Output the [X, Y] coordinate of the center of the cell containing the given text.  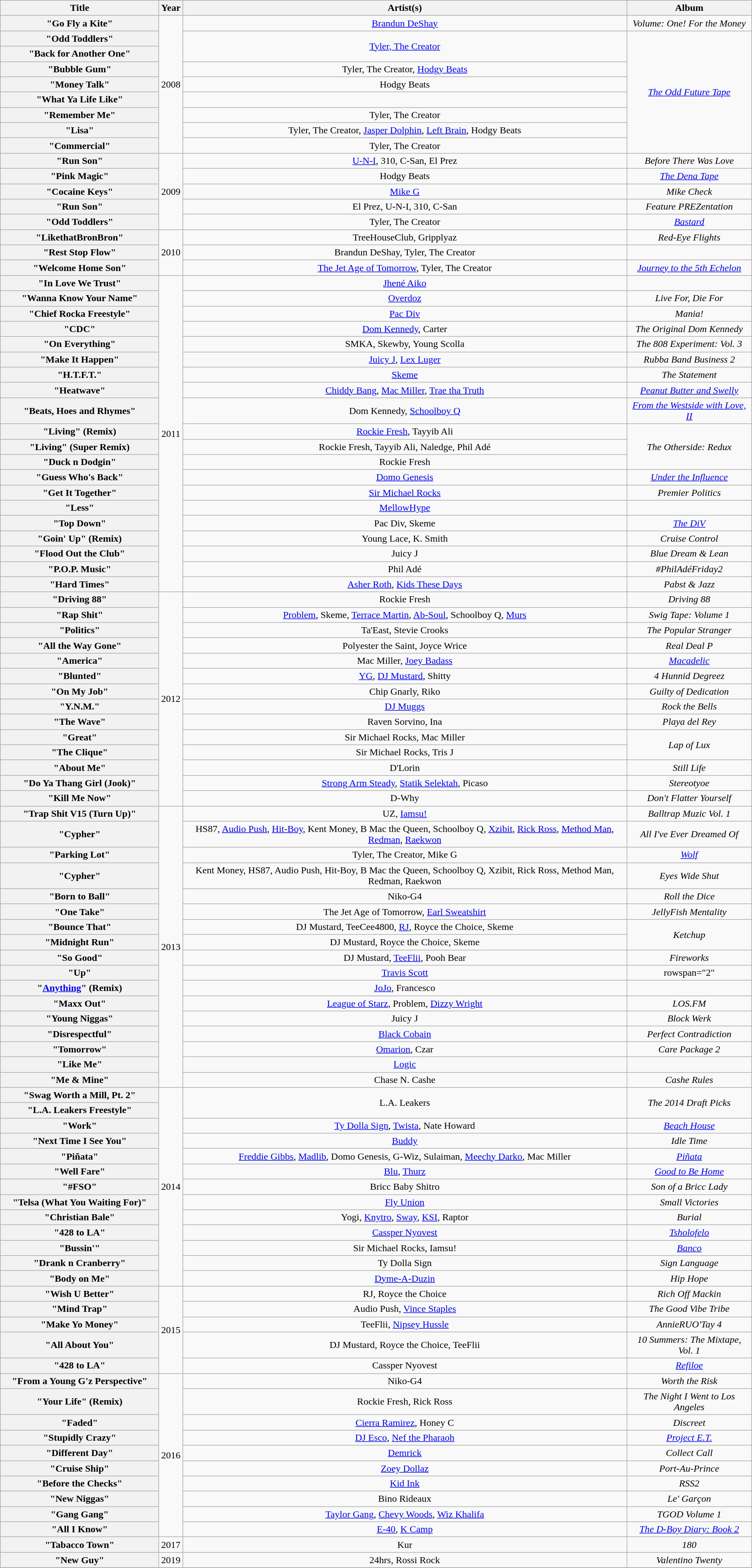
Omarion, Czar [405, 1049]
Tyler, The Creator, Jasper Dolphin, Left Brain, Hodgy Beats [405, 130]
DJ Muggs [405, 707]
"Christian Bale" [80, 1217]
"Blunted" [80, 676]
Care Package 2 [689, 1049]
"All I Know" [80, 1529]
Under the Influence [689, 477]
#PhilAdéFriday2 [689, 569]
L.A. Leakers [405, 1103]
Bino Rideaux [405, 1499]
League of Starz, Problem, Dizzy Wright [405, 1003]
Refiloe [689, 1366]
Blu, Thurz [405, 1171]
Freddie Gibbs, Madlib, Domo Genesis, G-Wiz, Sulaiman, Meechy Darko, Mac Miller [405, 1156]
Polyester the Saint, Joyce Wrice [405, 645]
Banco [689, 1248]
"CDC" [80, 329]
Asher Roth, Kids These Days [405, 584]
Rich Off Mackin [689, 1294]
Title [80, 8]
From the Westside with Love, II [689, 410]
Mania! [689, 314]
"Heatwave" [80, 390]
Rubba Band Business 2 [689, 359]
Travis Scott [405, 973]
"Swag Worth a Mill, Pt. 2" [80, 1095]
Wolf [689, 855]
Project E.T. [689, 1438]
2013 [171, 947]
"Rap Shit" [80, 615]
Cierra Ramirez, Honey C [405, 1422]
The 2014 Draft Picks [689, 1103]
Skeme [405, 375]
"Pink Magic" [80, 176]
"Bubble Gum" [80, 69]
Brandun DeShay, Tyler, The Creator [405, 253]
Rockie Fresh, Tayyib Ali [405, 431]
Ty Dolla Sign, Twista, Nate Howard [405, 1126]
Don't Flatter Yourself [689, 798]
Mike G [405, 192]
All I've Ever Dreamed Of [689, 834]
Feature PREZentation [689, 207]
"Piñata" [80, 1156]
Kur [405, 1545]
"Different Day" [80, 1453]
Phil Adé [405, 569]
"New Niggas" [80, 1499]
"Midnight Run" [80, 942]
4 Hunnid Degreez [689, 676]
The D-Boy Diary: Book 2 [689, 1529]
"Cocaine Keys" [80, 192]
Stereotyoe [689, 783]
Valentino Twenty [689, 1560]
"LikethatBronBron" [80, 237]
RSS2 [689, 1484]
Good to Be Home [689, 1171]
Album [689, 8]
TeeFlii, Nipsey Hussle [405, 1324]
The 808 Experiment: Vol. 3 [689, 344]
2015 [171, 1330]
"Work" [80, 1126]
Ta'East, Stevie Crooks [405, 630]
"Gang Gang" [80, 1514]
"On My Job" [80, 691]
Problem, Skeme, Terrace Martin, Ab-Soul, Schoolboy Q, Murs [405, 615]
Hip Hope [689, 1278]
"H.T.F.T." [80, 375]
"Faded" [80, 1422]
"So Good" [80, 958]
"Telsa (What You Waiting For)" [80, 1202]
D'Lorin [405, 768]
"P.O.P. Music" [80, 569]
Son of a Bricc Lady [689, 1187]
"Kill Me Now" [80, 798]
"Duck n Dodgin" [80, 462]
Live For, Die For [689, 298]
2017 [171, 1545]
TGOD Volume 1 [689, 1514]
Peanut Butter and Swelly [689, 390]
24hrs, Rossi Rock [405, 1560]
Rockie Fresh, Rick Ross [405, 1401]
The Jet Age of Tomorrow, Earl Sweatshirt [405, 911]
"Y.N.M." [80, 707]
"From a Young G'z Perspective" [80, 1381]
Yogi, Knytro, Sway, KSI, Raptor [405, 1217]
Audio Push, Vince Staples [405, 1309]
U-N-I, 310, C-San, El Prez [405, 161]
"Like Me" [80, 1064]
Pabst & Jazz [689, 584]
"Up" [80, 973]
MellowHype [405, 508]
Logic [405, 1064]
Ketchup [689, 934]
"Hard Times" [80, 584]
Sir Michael Rocks, Tris J [405, 752]
DJ Mustard, TeeFlii, Pooh Bear [405, 958]
Kent Money, HS87, Audio Push, Hit-Boy, B Mac the Queen, Schoolboy Q, Xzibit, Rick Ross, Method Man, Redman, Raekwon [405, 875]
The Good Vibe Tribe [689, 1309]
2010 [171, 253]
DJ Esco, Nef the Pharaoh [405, 1438]
2016 [171, 1455]
"Guess Who's Back" [80, 477]
The Statement [689, 375]
Playa del Rey [689, 722]
"Living" (Super Remix) [80, 447]
"Stupidly Crazy" [80, 1438]
"Living" (Remix) [80, 431]
"Parking Lot" [80, 855]
Premier Politics [689, 493]
Red-Eye Flights [689, 237]
Sir Michael Rocks, Mac Miller [405, 737]
The Night I Went to Los Angeles [689, 1401]
rowspan="2" [689, 973]
10 Summers: The Mixtape, Vol. 1 [689, 1345]
Dom Kennedy, Carter [405, 329]
Volume: One! For the Money [689, 23]
2014 [171, 1187]
Lap of Lux [689, 745]
Piñata [689, 1156]
"Body on Me" [80, 1278]
The Popular Stranger [689, 630]
HS87, Audio Push, Hit-Boy, Kent Money, B Mac the Queen, Schoolboy Q, Xzibit, Rick Ross, Method Man, Redman, Raekwon [405, 834]
"Disrespectful" [80, 1034]
"Trap Shit V15 (Turn Up)" [80, 814]
"On Everything" [80, 344]
Blue Dream & Lean [689, 554]
"Rest Stop Flow" [80, 253]
Perfect Contradiction [689, 1034]
Balltrap Muzic Vol. 1 [689, 814]
Discreet [689, 1422]
"Tabacco Town" [80, 1545]
2011 [171, 434]
"Mind Trap" [80, 1309]
Block Werk [689, 1019]
Cashe Rules [689, 1080]
"Tomorrow" [80, 1049]
Juicy J, Lex Luger [405, 359]
Beach House [689, 1126]
The Jet Age of Tomorrow, Tyler, The Creator [405, 268]
2008 [171, 84]
Small Victories [689, 1202]
"#FSO" [80, 1187]
"Maxx Out" [80, 1003]
"Welcome Home Son" [80, 268]
"Beats, Hoes and Rhymes" [80, 410]
"Anything" (Remix) [80, 988]
Collect Call [689, 1453]
"What Ya Life Like" [80, 100]
"Back for Another One" [80, 54]
Dyme-A-Duzin [405, 1278]
Bastard [689, 222]
Sir Michael Rocks [405, 493]
"In Love We Trust" [80, 283]
Raven Sorvino, Ina [405, 722]
Before There Was Love [689, 161]
Demrick [405, 1453]
"Before the Checks" [80, 1484]
180 [689, 1545]
Taylor Gang, Chevy Woods, Wiz Khalifa [405, 1514]
DJ Mustard, TeeCee4800, RJ, Royce the Choice, Skeme [405, 927]
"Cruise Ship" [80, 1468]
LOS.FM [689, 1003]
Year [171, 8]
Pac Div, Skeme [405, 523]
"Top Down" [80, 523]
Roll the Dice [689, 896]
"Drank n Cranberry" [80, 1263]
"Born to Ball" [80, 896]
"Your Life" (Remix) [80, 1401]
JoJo, Francesco [405, 988]
Artist(s) [405, 8]
Real Deal P [689, 645]
Fly Union [405, 1202]
El Prez, U-N-I, 310, C-San [405, 207]
DJ Mustard, Royce the Choice, Skeme [405, 942]
Macadelic [689, 661]
"Next Time I See You" [80, 1141]
"L.A. Leakers Freestyle" [80, 1110]
"The Clique" [80, 752]
RJ, Royce the Choice [405, 1294]
2012 [171, 699]
"Less" [80, 508]
"Bounce That" [80, 927]
Driving 88 [689, 599]
"Get It Together" [80, 493]
Black Cobain [405, 1034]
"About Me" [80, 768]
Kid Ink [405, 1484]
"Me & Mine" [80, 1080]
Young Lace, K. Smith [405, 538]
"Politics" [80, 630]
Strong Arm Steady, Statik Selektah, Picaso [405, 783]
"Make Yo Money" [80, 1324]
Mac Miller, Joey Badass [405, 661]
Domo Genesis [405, 477]
Le' Garçon [689, 1499]
"New Guy" [80, 1560]
"Goin' Up" (Remix) [80, 538]
"Chief Rocka Freestyle" [80, 314]
Swig Tape: Volume 1 [689, 615]
"Wish U Better" [80, 1294]
"Lisa" [80, 130]
JellyFish Mentality [689, 911]
The Odd Future Tape [689, 92]
Ty Dolla Sign [405, 1263]
"Go Fly a Kite" [80, 23]
Pac Div [405, 314]
2009 [171, 191]
Sign Language [689, 1263]
The Otherside: Redux [689, 447]
"Well Fare" [80, 1171]
Brandun DeShay [405, 23]
"Bussin'" [80, 1248]
Rock the Bells [689, 707]
"Remember Me" [80, 115]
DJ Mustard, Royce the Choice, TeeFlii [405, 1345]
"Do Ya Thang Girl (Jook)" [80, 783]
"Driving 88" [80, 599]
"Flood Out the Club" [80, 554]
Buddy [405, 1141]
"One Take" [80, 911]
Eyes Wide Shut [689, 875]
Guilty of Dedication [689, 691]
"The Wave" [80, 722]
Cruise Control [689, 538]
Jhené Aiko [405, 283]
The Dena Tape [689, 176]
Chase N. Cashe [405, 1080]
"Make It Happen" [80, 359]
Mike Check [689, 192]
Journey to the 5th Echelon [689, 268]
AnnieRUO'Tay 4 [689, 1324]
Idle Time [689, 1141]
"All the Way Gone" [80, 645]
Sir Michael Rocks, Iamsu! [405, 1248]
Port-Au-Prince [689, 1468]
Dom Kennedy, Schoolboy Q [405, 410]
The Original Dom Kennedy [689, 329]
Tsholofelo [689, 1233]
D-Why [405, 798]
Tyler, The Creator, Hodgy Beats [405, 69]
Chip Gnarly, Riko [405, 691]
Fireworks [689, 958]
YG, DJ Mustard, Shitty [405, 676]
Worth the Risk [689, 1381]
UZ, Iamsu! [405, 814]
Still Life [689, 768]
Bricc Baby Shitro [405, 1187]
Rockie Fresh, Tayyib Ali, Naledge, Phil Adé [405, 447]
Chiddy Bang, Mac Miller, Trae tha Truth [405, 390]
TreeHouseClub, Gripplyaz [405, 237]
Burial [689, 1217]
Overdoz [405, 298]
"America" [80, 661]
"Commercial" [80, 145]
"Money Talk" [80, 84]
E-40, K Camp [405, 1529]
"Young Niggas" [80, 1019]
"All About You" [80, 1345]
"Wanna Know Your Name" [80, 298]
Tyler, The Creator, Mike G [405, 855]
2019 [171, 1560]
Zoey Dollaz [405, 1468]
"Great" [80, 737]
SMKA, Skewby, Young Scolla [405, 344]
The DiV [689, 523]
